Identify which cell holds the provided text, then report its (X, Y) central coordinate. 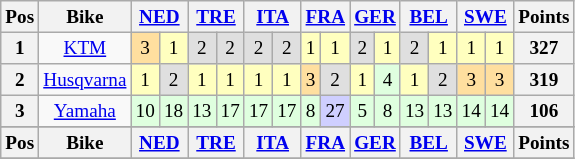
18 (173, 111)
Husqvarna (85, 80)
5 (362, 111)
327 (544, 48)
Yamaha (85, 111)
4 (388, 80)
10 (145, 111)
319 (544, 80)
27 (334, 111)
KTM (85, 48)
106 (544, 111)
